Detect which cell encompasses the target text, then output its [x, y] center coordinate. 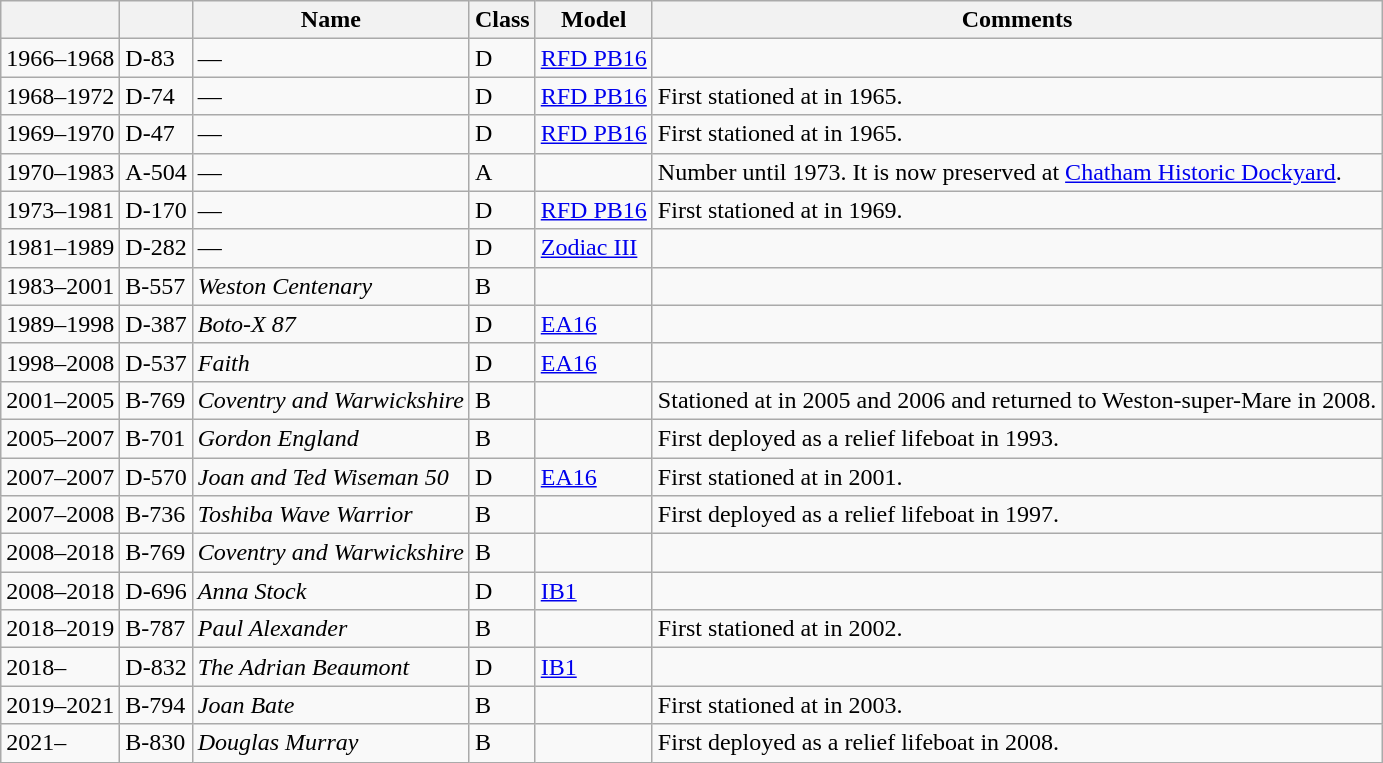
1998–2008 [60, 362]
First deployed as a relief lifeboat in 1997. [1016, 515]
A-504 [156, 172]
2007–2008 [60, 515]
1981–1989 [60, 248]
First stationed at in 2002. [1016, 629]
Weston Centenary [330, 286]
Zodiac III [594, 248]
Model [594, 20]
Toshiba Wave Warrior [330, 515]
1989–1998 [60, 324]
2021– [60, 743]
2018– [60, 667]
D-537 [156, 362]
2005–2007 [60, 438]
D-47 [156, 134]
B-830 [156, 743]
1969–1970 [60, 134]
Gordon England [330, 438]
First deployed as a relief lifeboat in 1993. [1016, 438]
D-83 [156, 58]
2018–2019 [60, 629]
A [502, 172]
D-170 [156, 210]
First stationed at in 2003. [1016, 705]
1968–1972 [60, 96]
First stationed at in 2001. [1016, 477]
Faith [330, 362]
1970–1983 [60, 172]
2007–2007 [60, 477]
D-570 [156, 477]
Number until 1973. It is now preserved at Chatham Historic Dockyard. [1016, 172]
First stationed at in 1969. [1016, 210]
D-696 [156, 591]
D-74 [156, 96]
First deployed as a relief lifeboat in 2008. [1016, 743]
B-794 [156, 705]
B-736 [156, 515]
Name [330, 20]
B-557 [156, 286]
Paul Alexander [330, 629]
Class [502, 20]
D-387 [156, 324]
Joan and Ted Wiseman 50 [330, 477]
1983–2001 [60, 286]
Anna Stock [330, 591]
B-787 [156, 629]
Comments [1016, 20]
1966–1968 [60, 58]
The Adrian Beaumont [330, 667]
2001–2005 [60, 400]
1973–1981 [60, 210]
Joan Bate [330, 705]
D-282 [156, 248]
2019–2021 [60, 705]
D-832 [156, 667]
Douglas Murray [330, 743]
B-701 [156, 438]
Boto-X 87 [330, 324]
Stationed at in 2005 and 2006 and returned to Weston-super-Mare in 2008. [1016, 400]
